Pinpoint the cell where the given text exists, returning its (X, Y) midpoint coordinate. 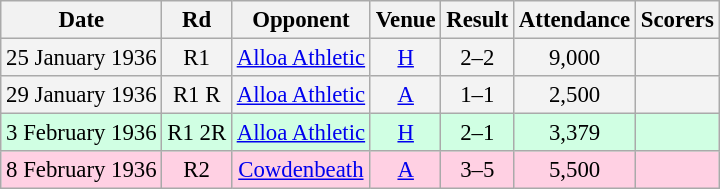
2–1 (478, 133)
R2 (196, 170)
1–1 (478, 95)
29 January 1936 (82, 95)
Venue (406, 20)
2–2 (478, 58)
3–5 (478, 170)
Attendance (575, 20)
Result (478, 20)
R1 2R (196, 133)
Date (82, 20)
Rd (196, 20)
3,379 (575, 133)
R1 (196, 58)
3 February 1936 (82, 133)
8 February 1936 (82, 170)
Opponent (300, 20)
2,500 (575, 95)
Cowdenbeath (300, 170)
R1 R (196, 95)
9,000 (575, 58)
Scorers (678, 20)
5,500 (575, 170)
25 January 1936 (82, 58)
